Locate the cell with the specified text and output its [x, y] center coordinate. 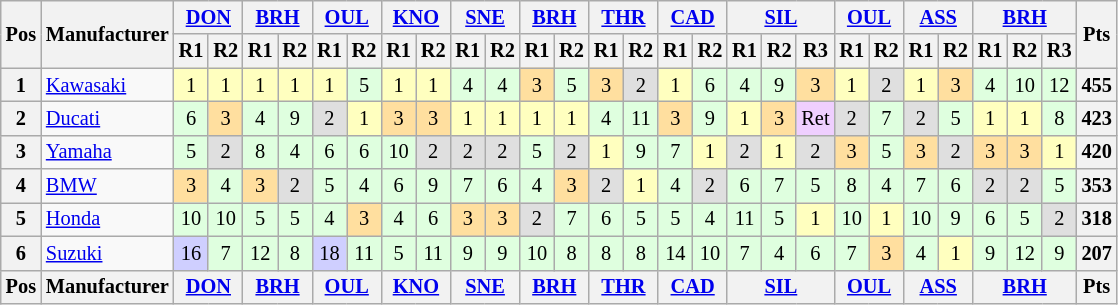
Honda [108, 219]
14 [676, 253]
318 [1097, 219]
18 [330, 253]
Ducati [108, 118]
207 [1097, 253]
Yamaha [108, 152]
BMW [108, 186]
420 [1097, 152]
455 [1097, 85]
Suzuki [108, 253]
16 [192, 253]
353 [1097, 186]
Kawasaki [108, 85]
Ret [815, 118]
423 [1097, 118]
